Scan for the cell matching the given text and deliver its [X, Y] coordinate at center. 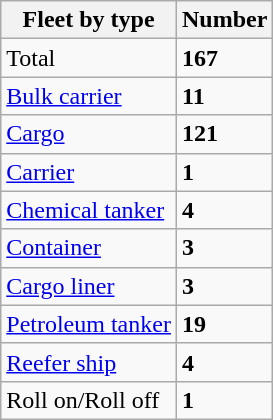
Roll on/Roll off [89, 400]
Cargo [89, 134]
11 [224, 96]
167 [224, 58]
Petroleum tanker [89, 324]
Bulk carrier [89, 96]
Chemical tanker [89, 210]
Fleet by type [89, 20]
Container [89, 248]
Number [224, 20]
19 [224, 324]
121 [224, 134]
Cargo liner [89, 286]
Carrier [89, 172]
Total [89, 58]
Reefer ship [89, 362]
